Detect which cell encompasses the target text, then output its (x, y) center coordinate. 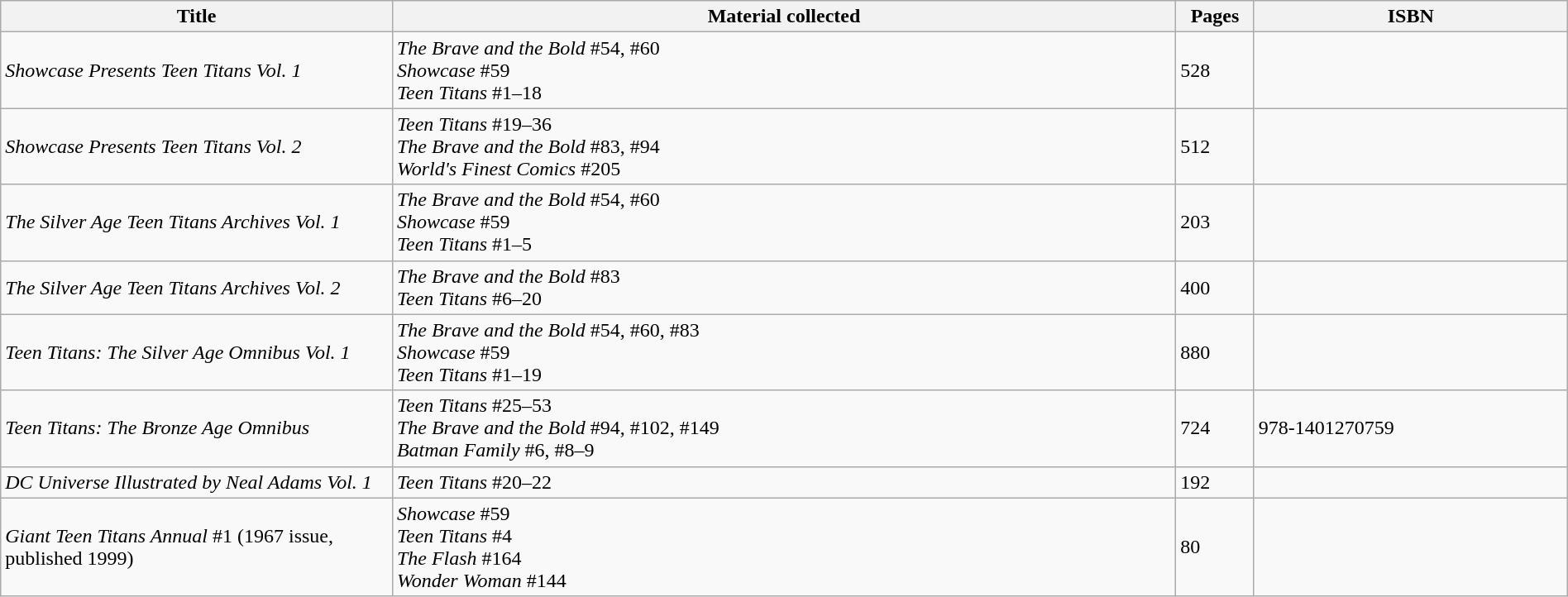
ISBN (1411, 17)
512 (1216, 146)
Giant Teen Titans Annual #1 (1967 issue, published 1999) (197, 547)
Teen Titans #19–36The Brave and the Bold #83, #94World's Finest Comics #205 (784, 146)
The Silver Age Teen Titans Archives Vol. 1 (197, 222)
400 (1216, 288)
724 (1216, 428)
Pages (1216, 17)
192 (1216, 482)
Teen Titans: The Bronze Age Omnibus (197, 428)
The Silver Age Teen Titans Archives Vol. 2 (197, 288)
80 (1216, 547)
The Brave and the Bold #54, #60Showcase #59Teen Titans #1–18 (784, 70)
880 (1216, 352)
Showcase Presents Teen Titans Vol. 1 (197, 70)
DC Universe Illustrated by Neal Adams Vol. 1 (197, 482)
Showcase Presents Teen Titans Vol. 2 (197, 146)
978-1401270759 (1411, 428)
Teen Titans: The Silver Age Omnibus Vol. 1 (197, 352)
The Brave and the Bold #83Teen Titans #6–20 (784, 288)
Material collected (784, 17)
Title (197, 17)
528 (1216, 70)
The Brave and the Bold #54, #60Showcase #59Teen Titans #1–5 (784, 222)
The Brave and the Bold #54, #60, #83Showcase #59Teen Titans #1–19 (784, 352)
Teen Titans #20–22 (784, 482)
Teen Titans #25–53The Brave and the Bold #94, #102, #149Batman Family #6, #8–9 (784, 428)
203 (1216, 222)
Showcase #59Teen Titans #4The Flash #164Wonder Woman #144 (784, 547)
